Determine the (X, Y) coordinate at the center of the cell enclosing the given text.  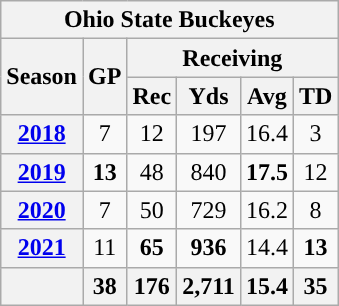
Season (42, 77)
15.4 (266, 286)
2021 (42, 248)
48 (152, 172)
2020 (42, 210)
Rec (152, 96)
TD (315, 96)
Yds (209, 96)
729 (209, 210)
50 (152, 210)
936 (209, 248)
GP (104, 77)
Avg (266, 96)
35 (315, 286)
176 (152, 286)
Receiving (232, 58)
3 (315, 134)
16.2 (266, 210)
14.4 (266, 248)
Ohio State Buckeyes (170, 20)
2018 (42, 134)
2019 (42, 172)
8 (315, 210)
197 (209, 134)
2,711 (209, 286)
65 (152, 248)
840 (209, 172)
16.4 (266, 134)
11 (104, 248)
17.5 (266, 172)
38 (104, 286)
